For the text-containing cell, return its midpoint in (x, y) coordinate format. 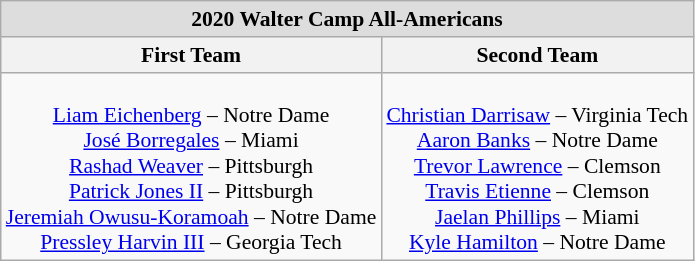
2020 Walter Camp All-Americans (347, 19)
Second Team (537, 55)
First Team (192, 55)
